From the cell containing the given text, extract its center point as [x, y] coordinate. 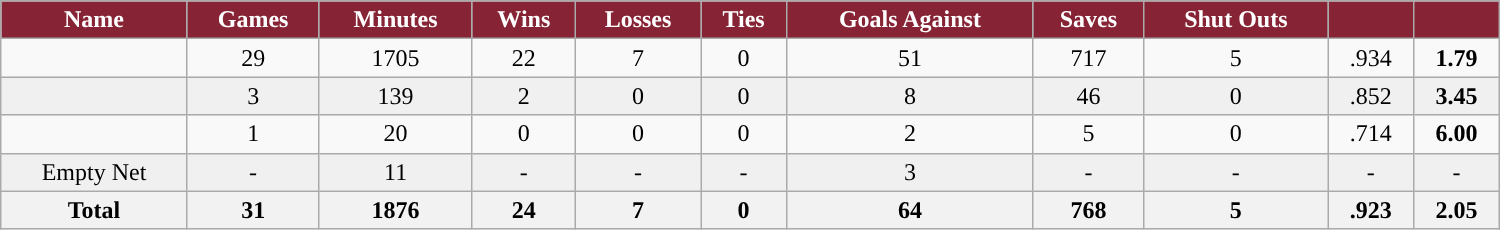
.923 [1371, 210]
Saves [1088, 20]
1 [253, 134]
1705 [396, 58]
64 [910, 210]
1.79 [1457, 58]
3.45 [1457, 96]
51 [910, 58]
22 [524, 58]
29 [253, 58]
768 [1088, 210]
Shut Outs [1236, 20]
.714 [1371, 134]
Total [94, 210]
139 [396, 96]
20 [396, 134]
11 [396, 172]
2.05 [1457, 210]
Ties [744, 20]
Wins [524, 20]
Games [253, 20]
Goals Against [910, 20]
Name [94, 20]
8 [910, 96]
717 [1088, 58]
.934 [1371, 58]
1876 [396, 210]
24 [524, 210]
Minutes [396, 20]
6.00 [1457, 134]
Empty Net [94, 172]
31 [253, 210]
.852 [1371, 96]
Losses [638, 20]
46 [1088, 96]
